Return [X, Y] of the center of cell containing provided text 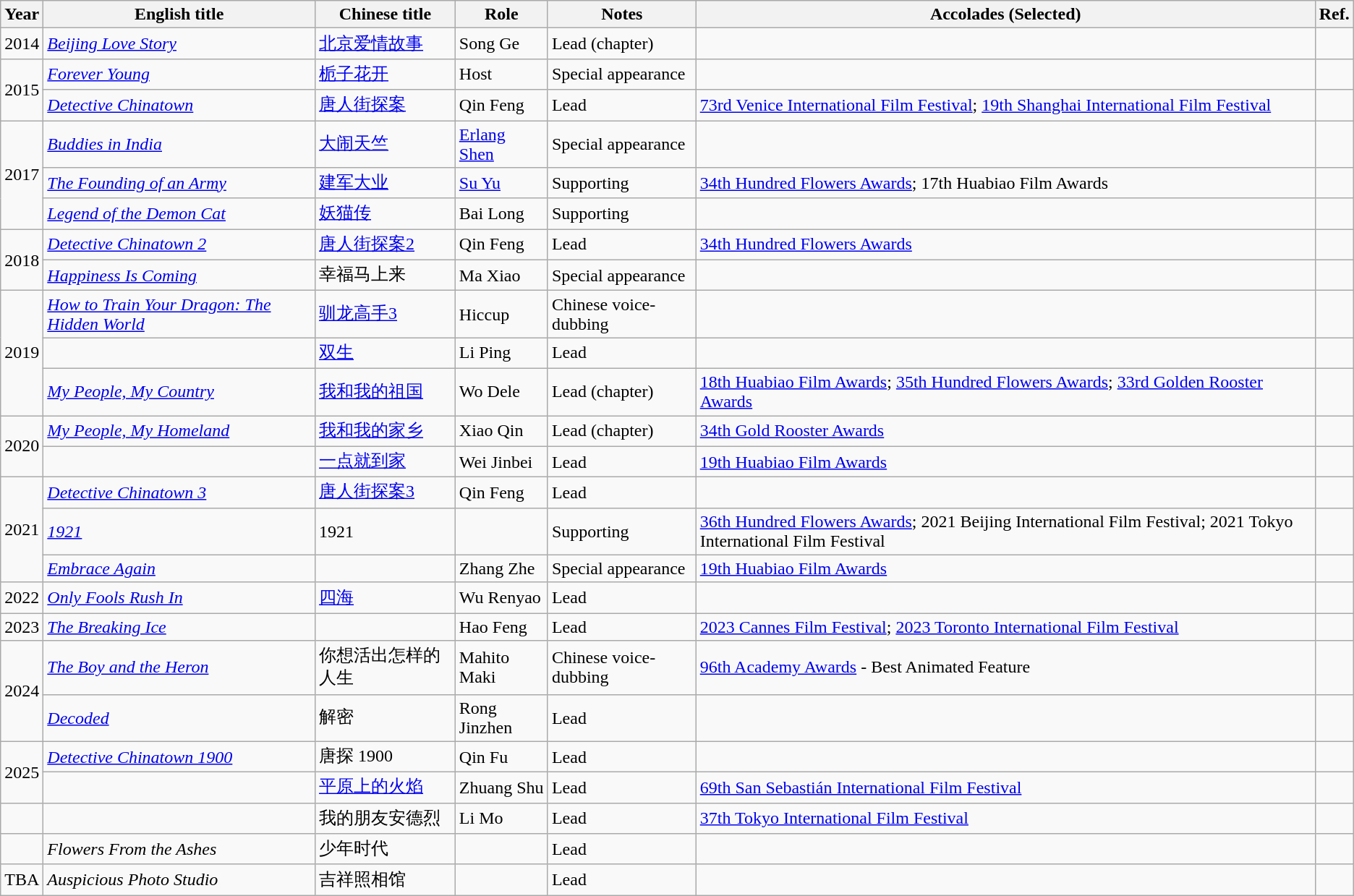
唐人街探案2 [386, 244]
你想活出怎样的人生 [386, 667]
Song Ge [501, 43]
Decoded [179, 717]
2023 Cannes Film Festival; 2023 Toronto International Film Festival [1005, 627]
Su Yu [501, 184]
Li Mo [501, 819]
Wu Renyao [501, 597]
Accolades (Selected) [1005, 14]
双生 [386, 353]
The Boy and the Heron [179, 667]
2017 [22, 174]
The Breaking Ice [179, 627]
Only Fools Rush In [179, 597]
2014 [22, 43]
Xiao Qin [501, 431]
建军大业 [386, 184]
34th Hundred Flowers Awards [1005, 244]
Bai Long [501, 214]
解密 [386, 717]
唐探 1900 [386, 756]
My People, My Country [179, 392]
唐人街探案3 [386, 493]
2022 [22, 597]
Erlang Shen [501, 143]
一点就到家 [386, 461]
四海 [386, 597]
34th Gold Rooster Awards [1005, 431]
37th Tokyo International Film Festival [1005, 819]
Detective Chinatown 3 [179, 493]
Zhang Zhe [501, 568]
Li Ping [501, 353]
Buddies in India [179, 143]
Forever Young [179, 74]
How to Train Your Dragon: The Hidden World [179, 314]
2024 [22, 691]
驯龙高手3 [386, 314]
96th Academy Awards - Best Animated Feature [1005, 667]
Zhuang Shu [501, 788]
My People, My Homeland [179, 431]
大闹天竺 [386, 143]
吉祥照相馆 [386, 879]
Detective Chinatown 1900 [179, 756]
Detective Chinatown [179, 106]
Hao Feng [501, 627]
Legend of the Demon Cat [179, 214]
唐人街探案 [386, 106]
2023 [22, 627]
2019 [22, 353]
Wo Dele [501, 392]
2015 [22, 90]
妖猫传 [386, 214]
69th San Sebastián International Film Festival [1005, 788]
我和我的祖国 [386, 392]
Ref. [1334, 14]
Role [501, 14]
Wei Jinbei [501, 461]
Chinese title [386, 14]
我的朋友安德烈 [386, 819]
English title [179, 14]
36th Hundred Flowers Awards; 2021 Beijing International Film Festival; 2021 Tokyo International Film Festival [1005, 531]
2021 [22, 530]
Detective Chinatown 2 [179, 244]
北京爱情故事 [386, 43]
少年时代 [386, 849]
平原上的火焰 [386, 788]
Notes [622, 14]
Qin Fu [501, 756]
Ma Xiao [501, 275]
我和我的家乡 [386, 431]
栀子花开 [386, 74]
Happiness Is Coming [179, 275]
Host [501, 74]
Beijing Love Story [179, 43]
73rd Venice International Film Festival; 19th Shanghai International Film Festival [1005, 106]
2025 [22, 772]
Mahito Maki [501, 667]
Hiccup [501, 314]
Flowers From the Ashes [179, 849]
18th Huabiao Film Awards; 35th Hundred Flowers Awards; 33rd Golden Rooster Awards [1005, 392]
The Founding of an Army [179, 184]
2018 [22, 260]
Auspicious Photo Studio [179, 879]
Embrace Again [179, 568]
幸福马上来 [386, 275]
TBA [22, 879]
Rong Jinzhen [501, 717]
2020 [22, 445]
Year [22, 14]
34th Hundred Flowers Awards; 17th Huabiao Film Awards [1005, 184]
